Pinpoint the cell where the given text exists, returning its [X, Y] midpoint coordinate. 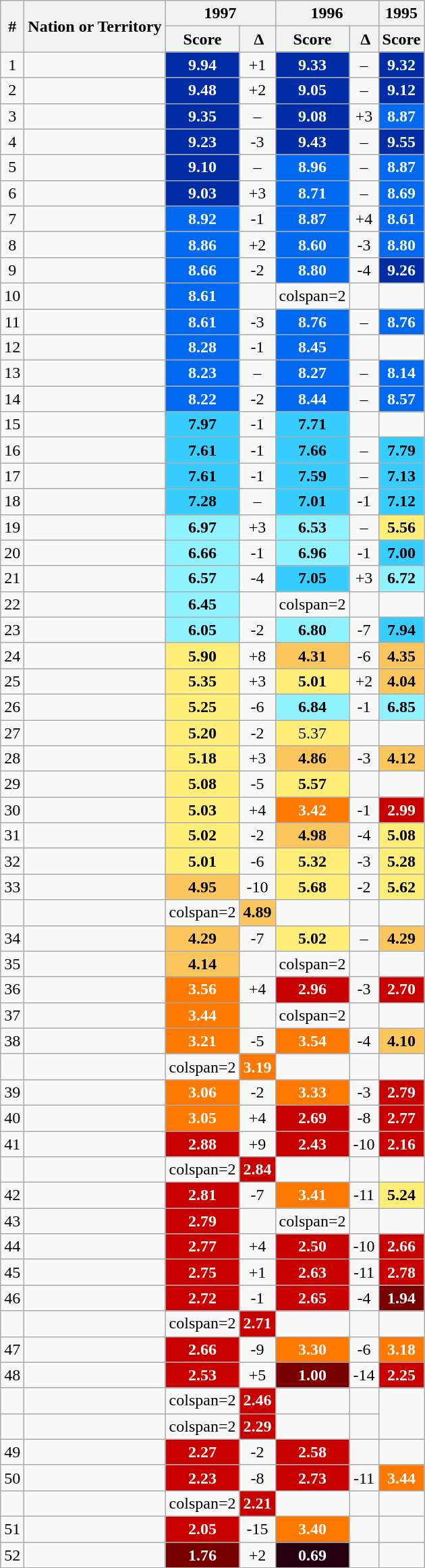
5.28 [401, 861]
8 [12, 244]
7.71 [312, 425]
2.27 [202, 1452]
13 [12, 373]
9.10 [202, 167]
9.33 [312, 65]
33 [12, 887]
5.24 [401, 1195]
5.68 [312, 887]
9.23 [202, 142]
21 [12, 578]
8.66 [202, 270]
3 [12, 116]
4.98 [312, 836]
9.55 [401, 142]
5.32 [312, 861]
8.69 [401, 193]
1997 [220, 13]
2.58 [312, 1452]
6.96 [312, 553]
37 [12, 1015]
3.21 [202, 1041]
19 [12, 527]
28 [12, 759]
9.94 [202, 65]
14 [12, 399]
5.20 [202, 732]
2.70 [401, 990]
2.23 [202, 1478]
3.54 [312, 1041]
17 [12, 476]
7.97 [202, 425]
4 [12, 142]
4.12 [401, 759]
9.05 [312, 90]
18 [12, 502]
6.85 [401, 707]
7.59 [312, 476]
26 [12, 707]
3.19 [258, 1066]
38 [12, 1041]
8.92 [202, 219]
6.53 [312, 527]
2.53 [202, 1375]
9.03 [202, 193]
9.35 [202, 116]
29 [12, 784]
2.63 [312, 1272]
52 [12, 1555]
5.57 [312, 784]
4.35 [401, 655]
3.40 [312, 1529]
7.01 [312, 502]
7 [12, 219]
7.28 [202, 502]
5.37 [312, 732]
48 [12, 1375]
2.71 [258, 1324]
8.28 [202, 348]
# [12, 26]
9 [12, 270]
2.88 [202, 1144]
8.27 [312, 373]
2.50 [312, 1247]
4.04 [401, 681]
4.89 [258, 913]
9.32 [401, 65]
2.05 [202, 1529]
4.14 [202, 964]
2.81 [202, 1195]
2.29 [258, 1426]
1.94 [401, 1298]
8.57 [401, 399]
6.84 [312, 707]
+5 [258, 1375]
4.86 [312, 759]
16 [12, 450]
10 [12, 296]
4.10 [401, 1041]
35 [12, 964]
8.60 [312, 244]
8.23 [202, 373]
9.12 [401, 90]
-14 [364, 1375]
5.35 [202, 681]
3.33 [312, 1092]
4.95 [202, 887]
45 [12, 1272]
7.79 [401, 450]
8.96 [312, 167]
8.14 [401, 373]
2.73 [312, 1478]
3.42 [312, 810]
2.96 [312, 990]
6.45 [202, 604]
12 [12, 348]
3.05 [202, 1118]
22 [12, 604]
1 [12, 65]
6.05 [202, 630]
5 [12, 167]
40 [12, 1118]
Nation or Territory [94, 26]
23 [12, 630]
2.99 [401, 810]
8.44 [312, 399]
1.00 [312, 1375]
8.45 [312, 348]
+8 [258, 655]
7.00 [401, 553]
8.86 [202, 244]
-15 [258, 1529]
20 [12, 553]
0.69 [312, 1555]
9.26 [401, 270]
5.90 [202, 655]
5.25 [202, 707]
4.31 [312, 655]
11 [12, 322]
30 [12, 810]
7.66 [312, 450]
36 [12, 990]
25 [12, 681]
3.56 [202, 990]
6.72 [401, 578]
2.46 [258, 1401]
5.18 [202, 759]
1.76 [202, 1555]
34 [12, 938]
7.13 [401, 476]
9.43 [312, 142]
3.18 [401, 1349]
51 [12, 1529]
7.94 [401, 630]
5.56 [401, 527]
39 [12, 1092]
50 [12, 1478]
+9 [258, 1144]
2.25 [401, 1375]
5.03 [202, 810]
2.69 [312, 1118]
43 [12, 1221]
6 [12, 193]
3.30 [312, 1349]
2.43 [312, 1144]
2.84 [258, 1170]
27 [12, 732]
6.80 [312, 630]
9.48 [202, 90]
2.65 [312, 1298]
2.78 [401, 1272]
2.21 [258, 1503]
46 [12, 1298]
2.72 [202, 1298]
9.08 [312, 116]
15 [12, 425]
8.71 [312, 193]
7.12 [401, 502]
49 [12, 1452]
7.05 [312, 578]
6.66 [202, 553]
32 [12, 861]
41 [12, 1144]
24 [12, 655]
3.41 [312, 1195]
3.06 [202, 1092]
47 [12, 1349]
8.22 [202, 399]
31 [12, 836]
6.97 [202, 527]
6.57 [202, 578]
2.16 [401, 1144]
42 [12, 1195]
44 [12, 1247]
1996 [327, 13]
2.75 [202, 1272]
5.62 [401, 887]
2 [12, 90]
-9 [258, 1349]
1995 [401, 13]
